Identify which cell holds the provided text, then report its [x, y] central coordinate. 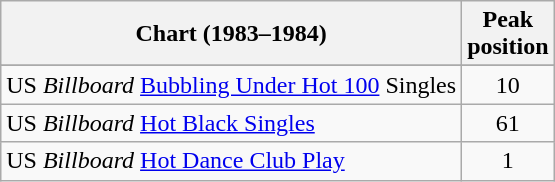
US Billboard Bubbling Under Hot 100 Singles [232, 85]
US Billboard Hot Dance Club Play [232, 161]
1 [508, 161]
Peakposition [508, 34]
10 [508, 85]
Chart (1983–1984) [232, 34]
US Billboard Hot Black Singles [232, 123]
61 [508, 123]
